Return (x, y) of the center of cell containing provided text 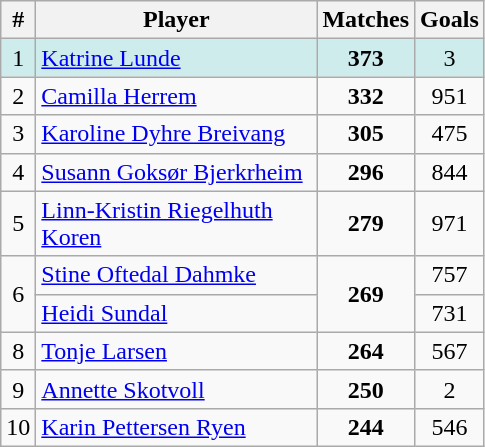
332 (366, 96)
305 (366, 134)
951 (450, 96)
250 (366, 389)
757 (450, 275)
# (18, 20)
567 (450, 351)
971 (450, 224)
4 (18, 172)
Matches (366, 20)
279 (366, 224)
Heidi Sundal (176, 313)
731 (450, 313)
Karoline Dyhre Breivang (176, 134)
Camilla Herrem (176, 96)
264 (366, 351)
546 (450, 427)
9 (18, 389)
6 (18, 294)
475 (450, 134)
373 (366, 58)
8 (18, 351)
Tonje Larsen (176, 351)
5 (18, 224)
Linn-Kristin Riegelhuth Koren (176, 224)
Susann Goksør Bjerkrheim (176, 172)
Player (176, 20)
Karin Pettersen Ryen (176, 427)
269 (366, 294)
1 (18, 58)
244 (366, 427)
296 (366, 172)
Stine Oftedal Dahmke (176, 275)
844 (450, 172)
Goals (450, 20)
10 (18, 427)
Annette Skotvoll (176, 389)
Katrine Lunde (176, 58)
